Detect which cell encompasses the target text, then output its (x, y) center coordinate. 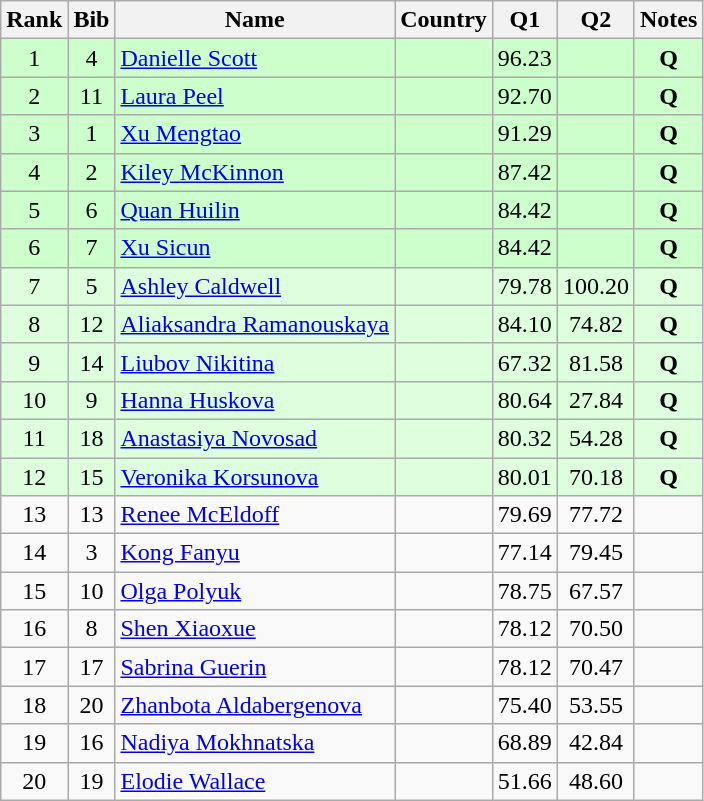
Q2 (596, 20)
Country (444, 20)
Kong Fanyu (255, 553)
Q1 (524, 20)
70.47 (596, 667)
77.72 (596, 515)
Liubov Nikitina (255, 362)
100.20 (596, 286)
96.23 (524, 58)
Xu Mengtao (255, 134)
91.29 (524, 134)
70.50 (596, 629)
70.18 (596, 477)
Notes (668, 20)
68.89 (524, 743)
Kiley McKinnon (255, 172)
75.40 (524, 705)
Renee McEldoff (255, 515)
Sabrina Guerin (255, 667)
80.01 (524, 477)
Ashley Caldwell (255, 286)
Xu Sicun (255, 248)
Quan Huilin (255, 210)
48.60 (596, 781)
79.78 (524, 286)
79.45 (596, 553)
74.82 (596, 324)
Veronika Korsunova (255, 477)
84.10 (524, 324)
Rank (34, 20)
67.57 (596, 591)
51.66 (524, 781)
78.75 (524, 591)
Shen Xiaoxue (255, 629)
Danielle Scott (255, 58)
Laura Peel (255, 96)
Hanna Huskova (255, 400)
77.14 (524, 553)
92.70 (524, 96)
27.84 (596, 400)
Bib (92, 20)
79.69 (524, 515)
87.42 (524, 172)
Zhanbota Aldabergenova (255, 705)
42.84 (596, 743)
Anastasiya Novosad (255, 438)
80.64 (524, 400)
Nadiya Mokhnatska (255, 743)
Elodie Wallace (255, 781)
53.55 (596, 705)
54.28 (596, 438)
Name (255, 20)
Olga Polyuk (255, 591)
80.32 (524, 438)
Aliaksandra Ramanouskaya (255, 324)
67.32 (524, 362)
81.58 (596, 362)
